Return the [X, Y] coordinate for the center point of the cell that contains the specified text.  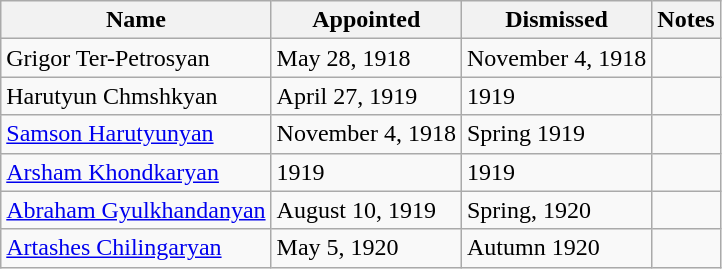
Arsham Khondkaryan [136, 172]
August 10, 1919 [366, 210]
May 28, 1918 [366, 58]
Spring, 1920 [556, 210]
May 5, 1920 [366, 248]
Appointed [366, 20]
Name [136, 20]
April 27, 1919 [366, 96]
Harutyun Chmshkyan [136, 96]
Dismissed [556, 20]
Abraham Gyulkhandanyan [136, 210]
Autumn 1920 [556, 248]
Grigor Ter-Petrosyan [136, 58]
Artashes Chilingaryan [136, 248]
Spring 1919 [556, 134]
Notes [686, 20]
Samson Harutyunyan [136, 134]
